Find where the given text appears and provide that cell's center as [X, Y] coordinate. 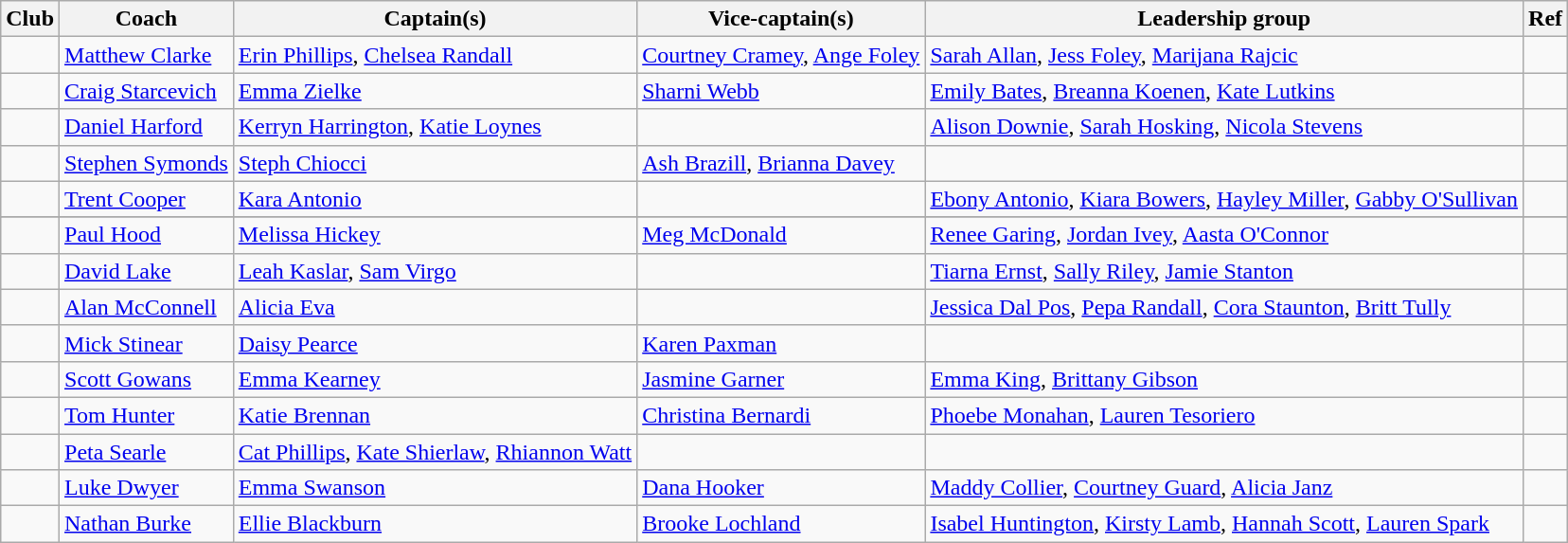
Captain(s) [435, 19]
Renee Garing, Jordan Ivey, Aasta O'Connor [1224, 235]
Ref [1545, 19]
Erin Phillips, Chelsea Randall [435, 55]
Paul Hood [147, 235]
Melissa Hickey [435, 235]
Peta Searle [147, 452]
Kerryn Harrington, Katie Loynes [435, 127]
Vice-captain(s) [781, 19]
Coach [147, 19]
Craig Starcevich [147, 91]
Stephen Symonds [147, 163]
Sarah Allan, Jess Foley, Marijana Rajcic [1224, 55]
Nathan Burke [147, 524]
Alan McConnell [147, 307]
Daisy Pearce [435, 343]
Luke Dwyer [147, 488]
Tom Hunter [147, 415]
Trent Cooper [147, 199]
Leadership group [1224, 19]
David Lake [147, 271]
Karen Paxman [781, 343]
Phoebe Monahan, Lauren Tesoriero [1224, 415]
Katie Brennan [435, 415]
Isabel Huntington, Kirsty Lamb, Hannah Scott, Lauren Spark [1224, 524]
Ash Brazill, Brianna Davey [781, 163]
Alison Downie, Sarah Hosking, Nicola Stevens [1224, 127]
Emma King, Brittany Gibson [1224, 379]
Club [30, 19]
Sharni Webb [781, 91]
Jessica Dal Pos, Pepa Randall, Cora Staunton, Britt Tully [1224, 307]
Emily Bates, Breanna Koenen, Kate Lutkins [1224, 91]
Maddy Collier, Courtney Guard, Alicia Janz [1224, 488]
Daniel Harford [147, 127]
Ellie Blackburn [435, 524]
Cat Phillips, Kate Shierlaw, Rhiannon Watt [435, 452]
Kara Antonio [435, 199]
Leah Kaslar, Sam Virgo [435, 271]
Emma Kearney [435, 379]
Emma Zielke [435, 91]
Matthew Clarke [147, 55]
Steph Chiocci [435, 163]
Meg McDonald [781, 235]
Jasmine Garner [781, 379]
Mick Stinear [147, 343]
Emma Swanson [435, 488]
Scott Gowans [147, 379]
Alicia Eva [435, 307]
Dana Hooker [781, 488]
Brooke Lochland [781, 524]
Tiarna Ernst, Sally Riley, Jamie Stanton [1224, 271]
Christina Bernardi [781, 415]
Courtney Cramey, Ange Foley [781, 55]
Ebony Antonio, Kiara Bowers, Hayley Miller, Gabby O'Sullivan [1224, 199]
